Return the [x, y] coordinate for the center point of the cell that contains the specified text.  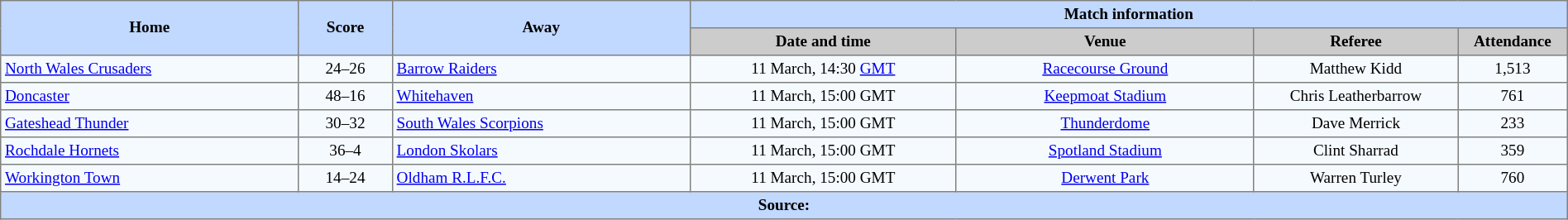
Attendance [1513, 41]
Date and time [823, 41]
30–32 [346, 124]
South Wales Scorpions [541, 124]
Venue [1105, 41]
Rochdale Hornets [150, 151]
Chris Leatherbarrow [1355, 96]
11 March, 14:30 GMT [823, 69]
Spotland Stadium [1105, 151]
Warren Turley [1355, 179]
Away [541, 28]
760 [1513, 179]
14–24 [346, 179]
48–16 [346, 96]
Barrow Raiders [541, 69]
1,513 [1513, 69]
Referee [1355, 41]
Keepmoat Stadium [1105, 96]
36–4 [346, 151]
233 [1513, 124]
Racecourse Ground [1105, 69]
Oldham R.L.F.C. [541, 179]
Workington Town [150, 179]
761 [1513, 96]
Match information [1128, 15]
Dave Merrick [1355, 124]
Clint Sharrad [1355, 151]
Gateshead Thunder [150, 124]
London Skolars [541, 151]
Whitehaven [541, 96]
Home [150, 28]
Doncaster [150, 96]
Thunderdome [1105, 124]
Source: [784, 205]
Matthew Kidd [1355, 69]
Derwent Park [1105, 179]
Score [346, 28]
24–26 [346, 69]
North Wales Crusaders [150, 69]
359 [1513, 151]
